Provide the (X, Y) coordinate of the cell's center where the given text is located.  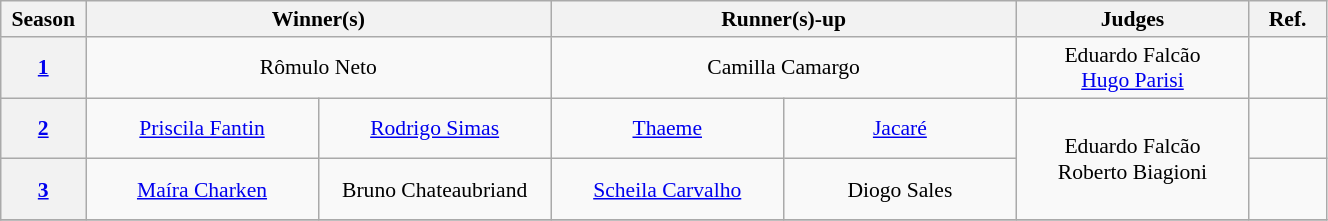
Ref. (1288, 19)
Bruno Chateaubriand (434, 190)
1 (44, 68)
Judges (1132, 19)
Scheila Carvalho (668, 190)
Winner(s) (318, 19)
Runner(s)-up (784, 19)
Eduardo FalcãoRoberto Biagioni (1132, 159)
Season (44, 19)
Diogo Sales (900, 190)
Jacaré (900, 128)
Rômulo Neto (318, 68)
Eduardo FalcãoHugo Parisi (1132, 68)
3 (44, 190)
Rodrigo Simas (434, 128)
2 (44, 128)
Camilla Camargo (784, 68)
Priscila Fantin (202, 128)
Maíra Charken (202, 190)
Thaeme (668, 128)
